Output the (x, y) coordinate of the center of the cell containing the given text.  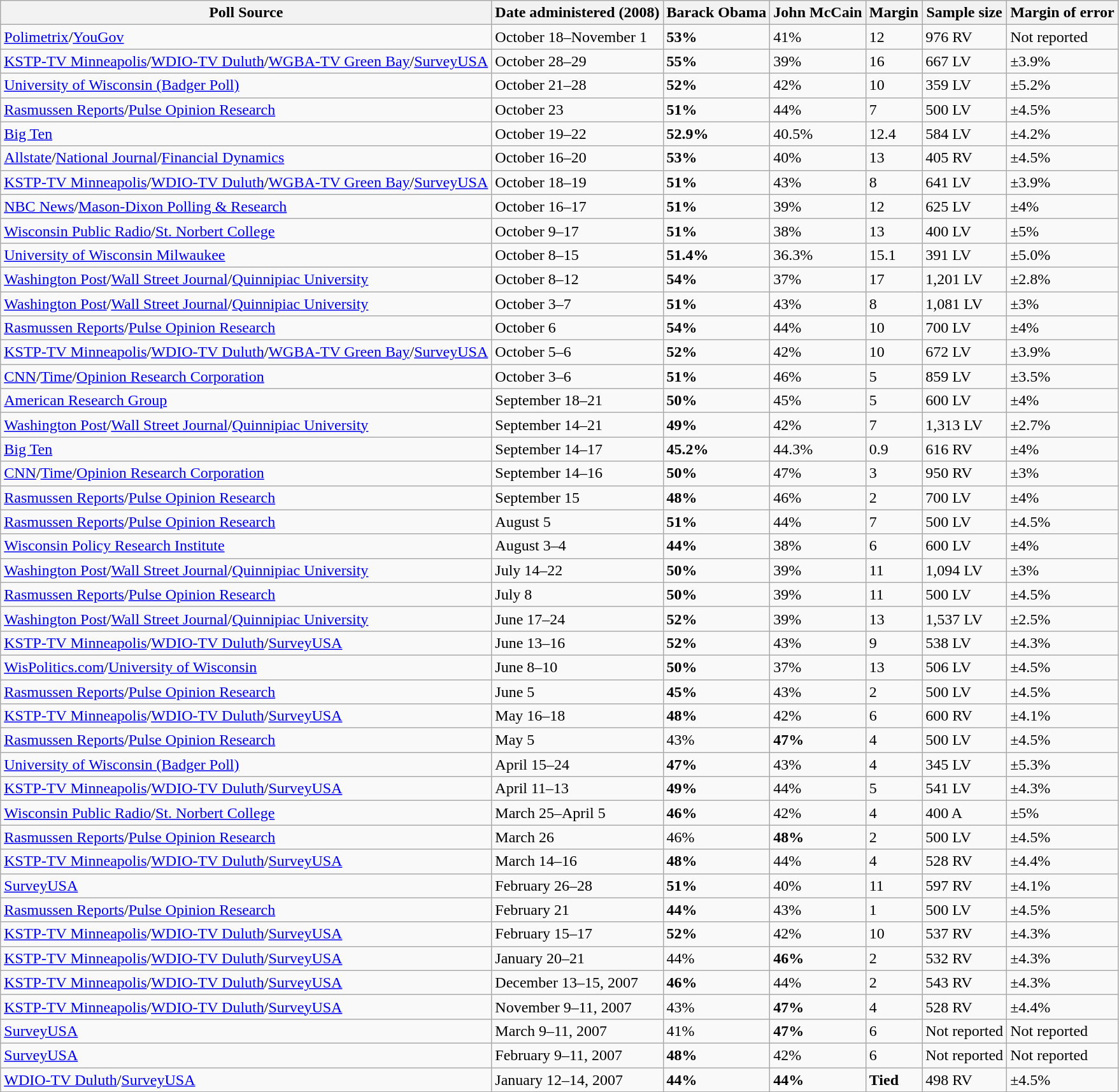
June 17–24 (577, 619)
October 18–19 (577, 182)
October 23 (577, 110)
February 9–11, 2007 (577, 1055)
October 19–22 (577, 134)
976 RV (964, 37)
17 (894, 279)
Sample size (964, 13)
October 16–20 (577, 158)
600 RV (964, 716)
641 LV (964, 182)
532 RV (964, 958)
July 8 (577, 594)
December 13–15, 2007 (577, 982)
February 26–28 (577, 886)
45.2% (716, 449)
400 A (964, 813)
3 (894, 473)
October 18–November 1 (577, 37)
44.3% (818, 449)
April 15–24 (577, 765)
Poll Source (246, 13)
±5.2% (1062, 85)
September 18–21 (577, 401)
±2.7% (1062, 425)
March 14–16 (577, 861)
October 5–6 (577, 352)
May 16–18 (577, 716)
1,081 LV (964, 304)
40.5% (818, 134)
June 8–10 (577, 667)
NBC News/Mason-Dixon Polling & Research (246, 206)
541 LV (964, 789)
±4.2% (1062, 134)
±5.0% (1062, 255)
672 LV (964, 352)
859 LV (964, 377)
Allstate/National Journal/Financial Dynamics (246, 158)
June 13–16 (577, 643)
August 5 (577, 522)
October 8–15 (577, 255)
±2.5% (1062, 619)
February 15–17 (577, 934)
University of Wisconsin Milwaukee (246, 255)
667 LV (964, 61)
±3.5% (1062, 377)
November 9–11, 2007 (577, 1007)
1,094 LV (964, 570)
August 3–4 (577, 546)
September 14–16 (577, 473)
597 RV (964, 886)
WisPolitics.com/University of Wisconsin (246, 667)
616 RV (964, 449)
543 RV (964, 982)
February 21 (577, 910)
±5.3% (1062, 765)
391 LV (964, 255)
537 RV (964, 934)
±2.8% (1062, 279)
Date administered (2008) (577, 13)
October 21–28 (577, 85)
15.1 (894, 255)
1 (894, 910)
March 9–11, 2007 (577, 1031)
American Research Group (246, 401)
March 26 (577, 837)
July 14–22 (577, 570)
0.9 (894, 449)
498 RV (964, 1080)
April 11–13 (577, 789)
June 5 (577, 691)
John McCain (818, 13)
400 LV (964, 231)
950 RV (964, 473)
January 12–14, 2007 (577, 1080)
Margin of error (1062, 13)
September 14–21 (577, 425)
345 LV (964, 765)
52.9% (716, 134)
55% (716, 61)
16 (894, 61)
1,201 LV (964, 279)
584 LV (964, 134)
538 LV (964, 643)
January 20–21 (577, 958)
Tied (894, 1080)
506 LV (964, 667)
October 6 (577, 328)
51.4% (716, 255)
March 25–April 5 (577, 813)
September 14–17 (577, 449)
October 8–12 (577, 279)
1,537 LV (964, 619)
October 9–17 (577, 231)
October 3–7 (577, 304)
Barack Obama (716, 13)
625 LV (964, 206)
359 LV (964, 85)
Margin (894, 13)
9 (894, 643)
October 28–29 (577, 61)
WDIO-TV Duluth/SurveyUSA (246, 1080)
September 15 (577, 498)
405 RV (964, 158)
Wisconsin Policy Research Institute (246, 546)
36.3% (818, 255)
October 3–6 (577, 377)
1,313 LV (964, 425)
12.4 (894, 134)
May 5 (577, 740)
October 16–17 (577, 206)
Polimetrix/YouGov (246, 37)
